Output the [X, Y] coordinate of the center of the cell containing the given text.  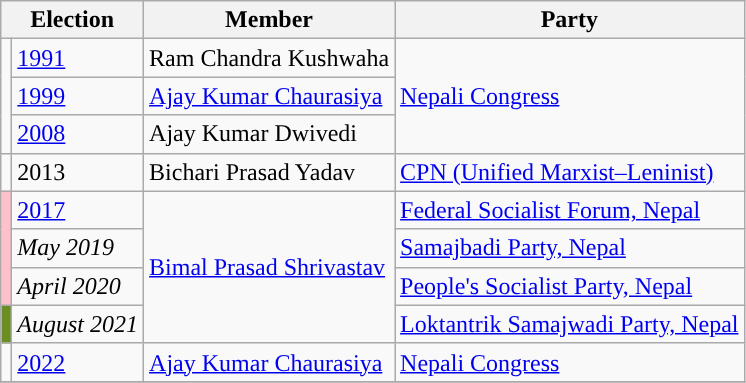
April 2020 [78, 286]
2013 [78, 172]
Federal Socialist Forum, Nepal [570, 210]
Member [270, 20]
Samajbadi Party, Nepal [570, 248]
Ajay Kumar Dwivedi [270, 134]
Bichari Prasad Yadav [270, 172]
August 2021 [78, 324]
Election [72, 20]
Bimal Prasad Shrivastav [270, 267]
Party [570, 20]
2022 [78, 362]
2008 [78, 134]
May 2019 [78, 248]
CPN (Unified Marxist–Leninist) [570, 172]
2017 [78, 210]
Ram Chandra Kushwaha [270, 58]
Loktantrik Samajwadi Party, Nepal [570, 324]
1991 [78, 58]
1999 [78, 96]
People's Socialist Party, Nepal [570, 286]
